For the text-containing cell, return its midpoint in (x, y) coordinate format. 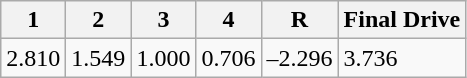
Final Drive (402, 20)
1.000 (164, 58)
0.706 (228, 58)
–2.296 (300, 58)
2 (98, 20)
3 (164, 20)
1.549 (98, 58)
2.810 (34, 58)
1 (34, 20)
R (300, 20)
4 (228, 20)
3.736 (402, 58)
